Find where the given text appears and provide that cell's center as [x, y] coordinate. 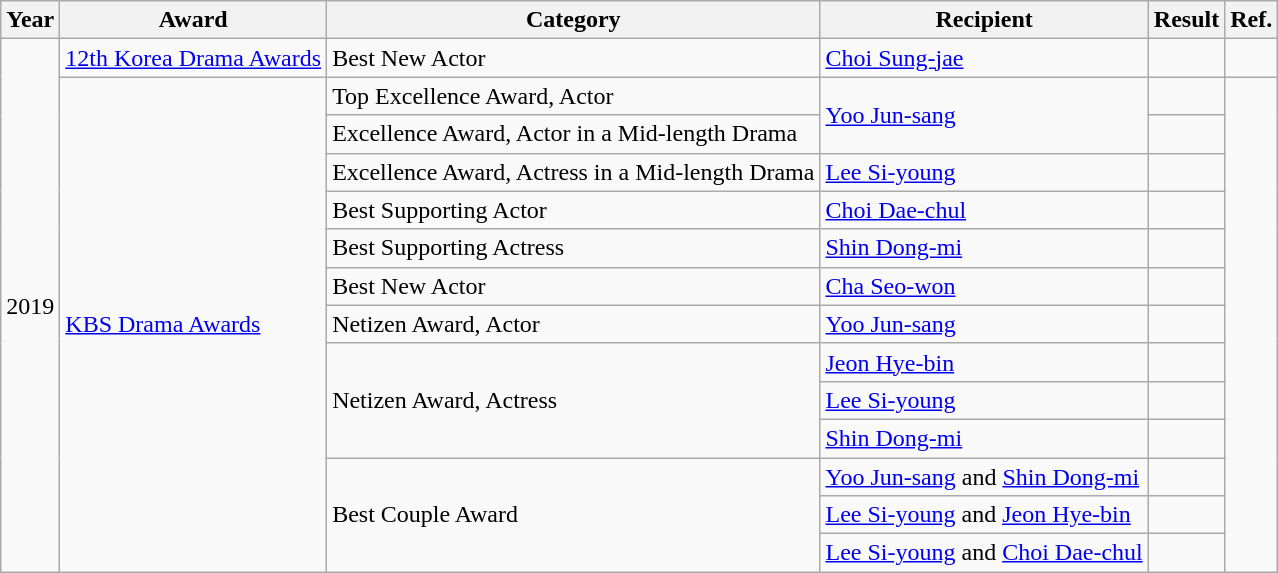
Result [1186, 20]
Excellence Award, Actress in a Mid-length Drama [574, 172]
Lee Si-young and Choi Dae-chul [984, 553]
Award [194, 20]
Netizen Award, Actress [574, 400]
Choi Dae-chul [984, 210]
Category [574, 20]
Cha Seo-won [984, 286]
Best Couple Award [574, 515]
12th Korea Drama Awards [194, 58]
Recipient [984, 20]
Ref. [1252, 20]
Year [30, 20]
Netizen Award, Actor [574, 324]
Jeon Hye-bin [984, 362]
Yoo Jun-sang and Shin Dong-mi [984, 477]
KBS Drama Awards [194, 324]
Best Supporting Actress [574, 248]
Best Supporting Actor [574, 210]
2019 [30, 306]
Lee Si-young and Jeon Hye-bin [984, 515]
Top Excellence Award, Actor [574, 96]
Choi Sung-jae [984, 58]
Excellence Award, Actor in a Mid-length Drama [574, 134]
